Search for the cell housing the specified text and yield its (X, Y) center coordinate. 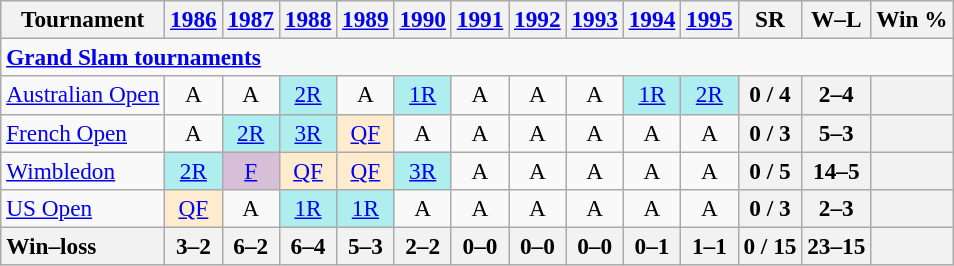
2–4 (836, 95)
1995 (710, 19)
0–1 (652, 246)
14–5 (836, 170)
F (250, 170)
1992 (538, 19)
2–2 (422, 246)
Win % (912, 19)
23–15 (836, 246)
1989 (366, 19)
2–3 (836, 208)
1–1 (710, 246)
1991 (480, 19)
French Open (83, 133)
1988 (308, 19)
Wimbledon (83, 170)
1990 (422, 19)
1994 (652, 19)
1993 (594, 19)
Grand Slam tournaments (477, 57)
1987 (250, 19)
Win–loss (83, 246)
1986 (194, 19)
6–4 (308, 246)
Australian Open (83, 95)
0 / 5 (770, 170)
6–2 (250, 246)
Tournament (83, 19)
W–L (836, 19)
0 / 15 (770, 246)
3–2 (194, 246)
0 / 4 (770, 95)
US Open (83, 208)
SR (770, 19)
